Search for the cell housing the specified text and yield its [x, y] center coordinate. 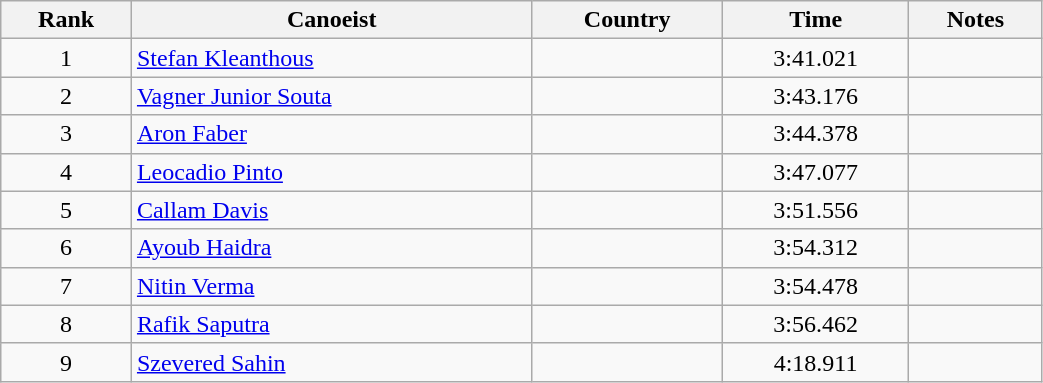
3:41.021 [815, 58]
Leocadio Pinto [332, 172]
3:54.478 [815, 286]
3:54.312 [815, 248]
4:18.911 [815, 362]
Canoeist [332, 20]
Callam Davis [332, 210]
Aron Faber [332, 134]
7 [66, 286]
1 [66, 58]
6 [66, 248]
3:44.378 [815, 134]
4 [66, 172]
Notes [976, 20]
8 [66, 324]
Szevered Sahin [332, 362]
Time [815, 20]
2 [66, 96]
Stefan Kleanthous [332, 58]
9 [66, 362]
3:47.077 [815, 172]
Rafik Saputra [332, 324]
Nitin Verma [332, 286]
Ayoub Haidra [332, 248]
Rank [66, 20]
3:51.556 [815, 210]
3:56.462 [815, 324]
Vagner Junior Souta [332, 96]
3:43.176 [815, 96]
3 [66, 134]
5 [66, 210]
Country [627, 20]
